Scan for the cell matching the given text and deliver its (x, y) coordinate at center. 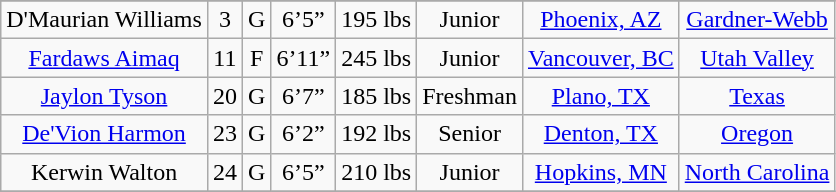
Fardaws Aimaq (104, 58)
Gardner-Webb (757, 20)
D'Maurian Williams (104, 20)
Hopkins, MN (600, 172)
6’7” (304, 96)
245 lbs (376, 58)
Texas (757, 96)
Oregon (757, 134)
6’11” (304, 58)
North Carolina (757, 172)
Kerwin Walton (104, 172)
Phoenix, AZ (600, 20)
192 lbs (376, 134)
210 lbs (376, 172)
F (256, 58)
De'Vion Harmon (104, 134)
6’2” (304, 134)
Vancouver, BC (600, 58)
20 (224, 96)
24 (224, 172)
23 (224, 134)
Denton, TX (600, 134)
Senior (470, 134)
11 (224, 58)
Plano, TX (600, 96)
195 lbs (376, 20)
185 lbs (376, 96)
Jaylon Tyson (104, 96)
Utah Valley (757, 58)
Freshman (470, 96)
3 (224, 20)
